Find where the given text appears and provide that cell's center as (x, y) coordinate. 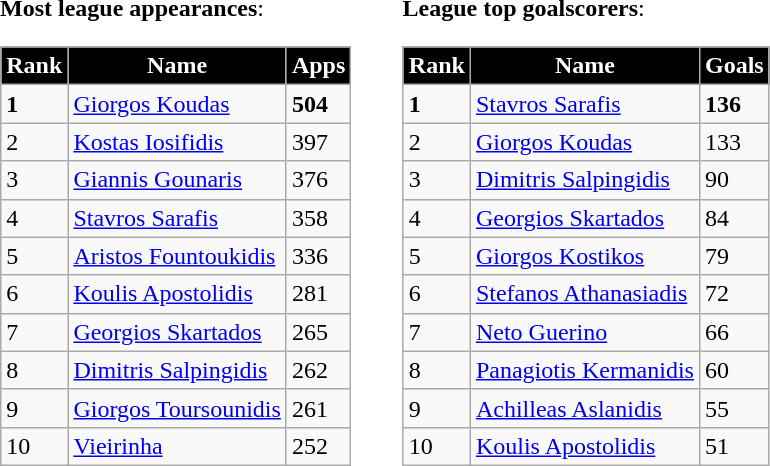
51 (734, 446)
66 (734, 332)
358 (318, 218)
Giorgos Toursounidis (178, 408)
Stefanos Athanasiadis (584, 294)
281 (318, 294)
Kostas Iosifidis (178, 142)
84 (734, 218)
72 (734, 294)
265 (318, 332)
262 (318, 370)
376 (318, 180)
504 (318, 104)
Aristos Fountoukidis (178, 256)
261 (318, 408)
Panagiotis Kermanidis (584, 370)
133 (734, 142)
Giorgos Kostikos (584, 256)
Vieirinha (178, 446)
Neto Guerino (584, 332)
79 (734, 256)
90 (734, 180)
252 (318, 446)
336 (318, 256)
136 (734, 104)
Apps (318, 66)
Giannis Gounaris (178, 180)
Achilleas Aslanidis (584, 408)
60 (734, 370)
Goals (734, 66)
397 (318, 142)
55 (734, 408)
